Find where the given text appears and provide that cell's center as [x, y] coordinate. 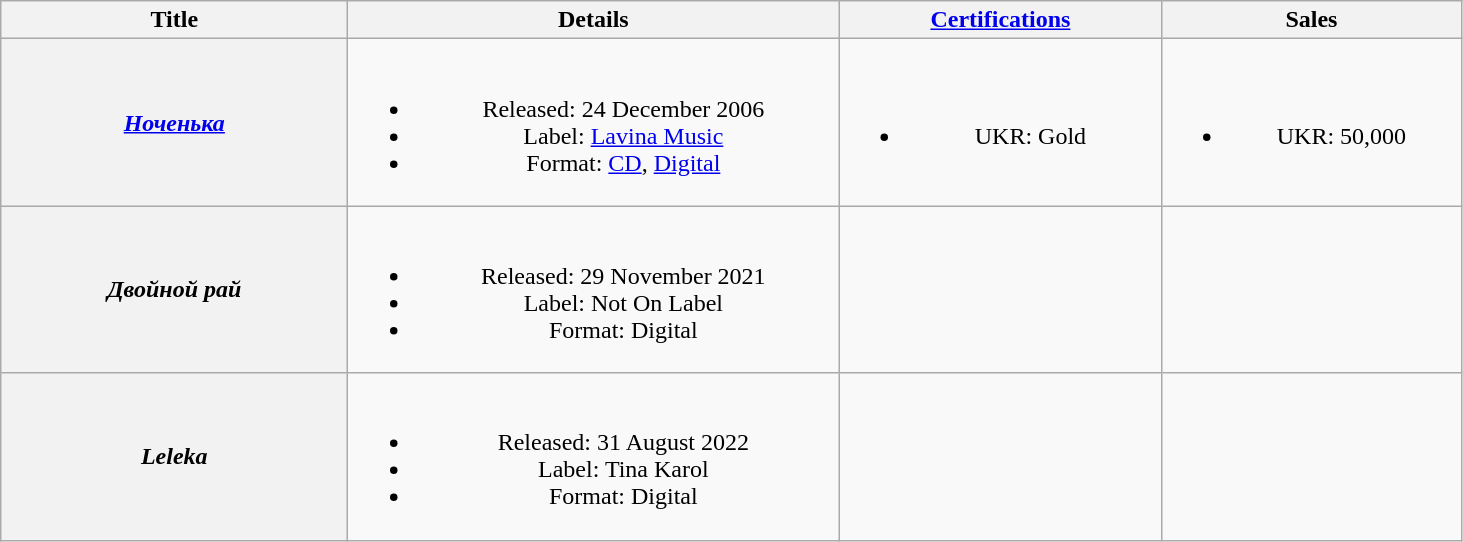
Released: 29 November 2021Label: Not On LabelFormat: Digital [594, 290]
Sales [1312, 20]
Title [174, 20]
Ноченька [174, 122]
Certifications [1000, 20]
Released: 31 August 2022Label: Tina KarolFormat: Digital [594, 456]
Details [594, 20]
UKR: Gold [1000, 122]
UKR: 50,000 [1312, 122]
Leleka [174, 456]
Released: 24 December 2006Label: Lavina MusicFormat: CD, Digital [594, 122]
Двойной рай [174, 290]
